Provide the [x, y] coordinate of the cell's center where the given text is located.  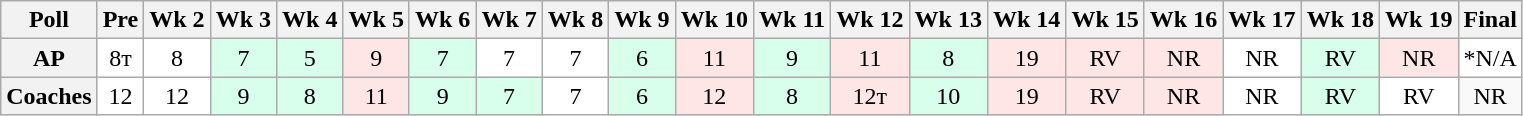
8т [120, 58]
Wk 11 [792, 20]
Wk 4 [310, 20]
Wk 8 [575, 20]
Wk 9 [642, 20]
Pre [120, 20]
Wk 5 [376, 20]
AP [49, 58]
Wk 10 [714, 20]
Wk 15 [1105, 20]
Wk 16 [1183, 20]
Wk 7 [509, 20]
5 [310, 58]
Wk 6 [442, 20]
Poll [49, 20]
Wk 19 [1419, 20]
Wk 18 [1340, 20]
12т [870, 96]
Coaches [49, 96]
Wk 12 [870, 20]
Wk 2 [177, 20]
Wk 13 [948, 20]
Wk 14 [1026, 20]
*N/A [1490, 58]
10 [948, 96]
Wk 3 [243, 20]
Wk 17 [1262, 20]
Final [1490, 20]
